Return the (x, y) coordinate for the center point of the cell that contains the specified text.  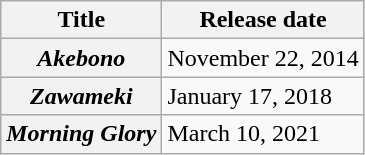
January 17, 2018 (263, 96)
Release date (263, 20)
Zawameki (82, 96)
March 10, 2021 (263, 134)
Title (82, 20)
November 22, 2014 (263, 58)
Morning Glory (82, 134)
Akebono (82, 58)
